Locate the cell with the specified text and output its (x, y) center coordinate. 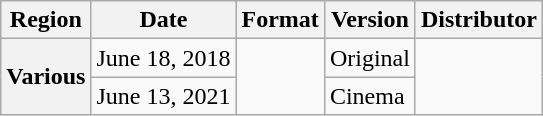
Format (280, 20)
Various (46, 77)
Region (46, 20)
Version (370, 20)
Distributor (478, 20)
June 13, 2021 (164, 96)
Date (164, 20)
Cinema (370, 96)
Original (370, 58)
June 18, 2018 (164, 58)
